Pinpoint the cell where the given text exists, returning its (x, y) midpoint coordinate. 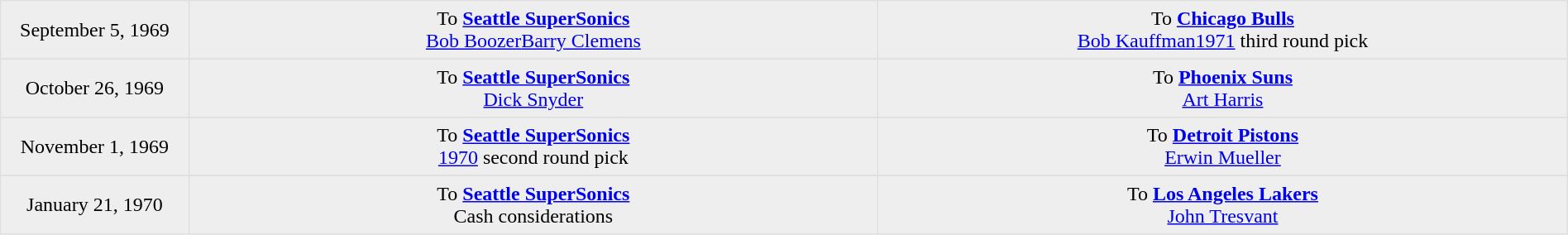
To Chicago BullsBob Kauffman1971 third round pick (1223, 30)
To Seattle SuperSonicsBob BoozerBarry Clemens (533, 30)
To Seattle SuperSonicsCash considerations (533, 204)
To Los Angeles LakersJohn Tresvant (1223, 204)
October 26, 1969 (94, 88)
To Phoenix SunsArt Harris (1223, 88)
September 5, 1969 (94, 30)
To Seattle SuperSonicsDick Snyder (533, 88)
To Detroit PistonsErwin Mueller (1223, 146)
January 21, 1970 (94, 204)
November 1, 1969 (94, 146)
To Seattle SuperSonics1970 second round pick (533, 146)
